Search for the cell housing the specified text and yield its (X, Y) center coordinate. 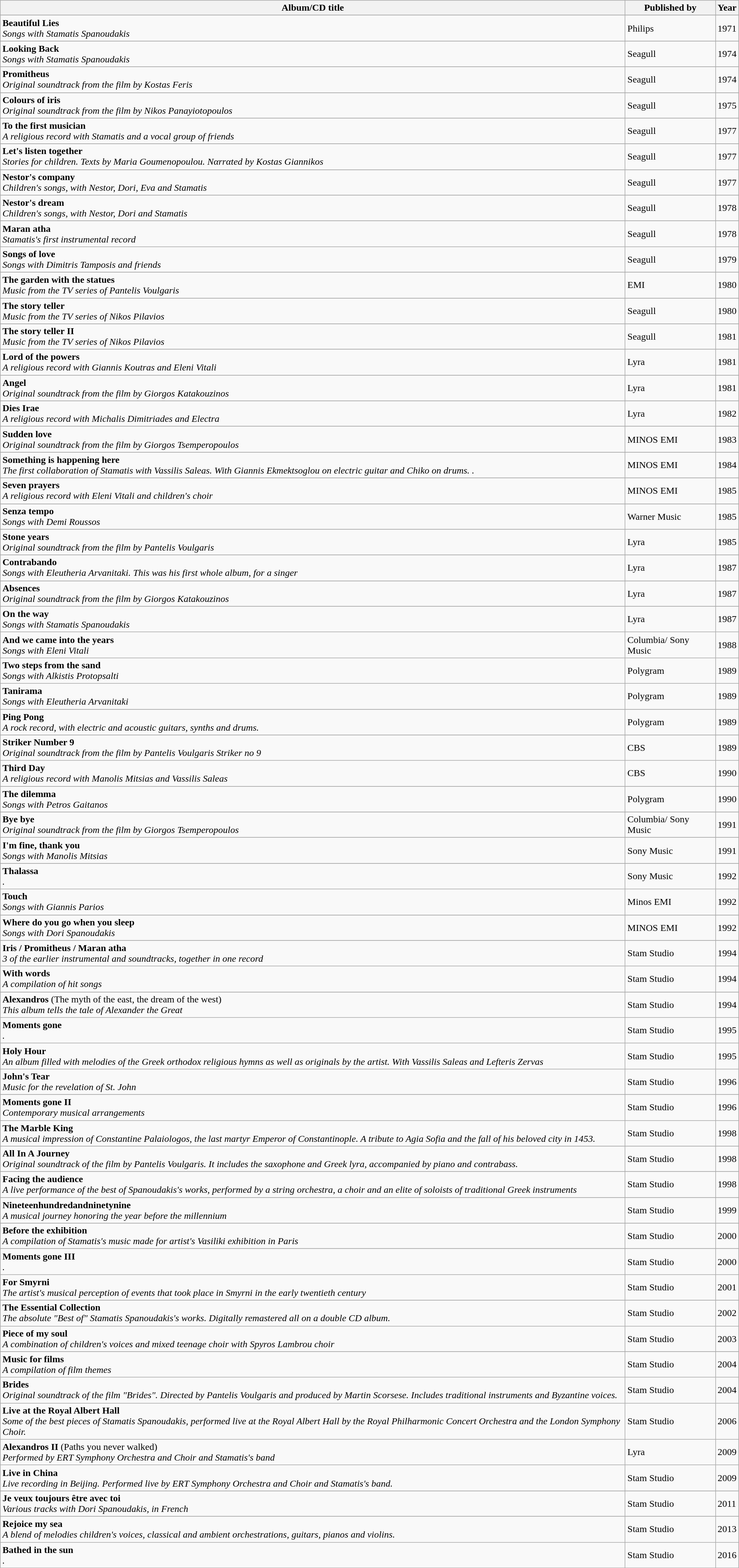
1999 (727, 1210)
Iris / Promitheus / Maran atha3 of the earlier instrumental and soundtracks, together in one record (313, 953)
The story tellerMusic from the TV series of Nikos Pilavios (313, 310)
All In A JourneyOriginal soundtrack of the film by Pantelis Voulgaris. It includes the saxophone and Greek lyra, accompanied by piano and contrabass. (313, 1159)
The Essential CollectionThe absolute "Best of" Stamatis Spanoudakis's works. Digitally remastered all on a double CD album. (313, 1313)
Piece of my soulA combination of children's voices and mixed teenage choir with Spyros Lambrou choir (313, 1339)
TouchSongs with Giannis Parios (313, 902)
I'm fine, thank youSongs with Manolis Mitsias (313, 851)
Warner Music (670, 517)
Published by (670, 8)
Thalassa. (313, 876)
2002 (727, 1313)
The garden with the statuesMusic from the TV series of Pantelis Voulgaris (313, 285)
Minos EMI (670, 902)
Bathed in the sun. (313, 1555)
2013 (727, 1529)
Alexandros II (Paths you never walked)Performed by ERT Symphony Orchestra and Choir and Stamatis's band (313, 1452)
1983 (727, 439)
Colours of irisOriginal soundtrack from the film by Nikos Panayiotopoulos (313, 105)
NineteenhundredandninetynineA musical journey honoring the year before the millennium (313, 1210)
Where do you go when you sleepSongs with Dori Spanoudakis (313, 927)
Beautiful LiesSongs with Stamatis Spanoudakis (313, 28)
Album/CD title (313, 8)
Senza tempoSongs with Demi Roussos (313, 517)
Songs of loveSongs with Dimitris Tamposis and friends (313, 259)
1975 (727, 105)
AngelOriginal soundtrack from the film by Giorgos Katakouzinos (313, 388)
Third DayA religious record with Manolis Mitsias and Vassilis Saleas (313, 773)
John's TearMusic for the revelation of St. John (313, 1081)
Two steps from the sandSongs with Alkistis Protopsalti (313, 671)
Live in ChinaLive recording in Beijing. Performed live by ERT Symphony Orchestra and Choir and Stamatis's band. (313, 1478)
TaniramaSongs with Eleutheria Arvanitaki (313, 696)
The dilemmaSongs with Petros Gaitanos (313, 799)
Ping PongA rock record, with electric and acoustic guitars, synths and drums. (313, 722)
ΕΜΙ (670, 285)
AbsencesOriginal soundtrack from the film by Giorgos Katakouzinos (313, 593)
2003 (727, 1339)
Bye byeOriginal soundtrack from the film by Giorgos Tsemperopoulos (313, 825)
Rejoice my seaA blend of melodies children's voices, classical and ambient orchestrations, guitars, pianos and violins. (313, 1529)
Music for filmsA compilation of film themes (313, 1364)
Dies IraeA religious record with Michalis Dimitriades and Electra (313, 414)
Striker Number 9Original soundtrack from the film by Pantelis Voulgaris Striker no 9 (313, 748)
1984 (727, 465)
The story teller ΙΙMusic from the TV series of Nikos Pilavios (313, 337)
Sudden loveOriginal soundtrack from the film by Giorgos Tsemperopoulos (313, 439)
Stone yearsOriginal soundtrack from the film by Pantelis Voulgaris (313, 542)
Maran athaStamatis's first instrumental record (313, 234)
ContrabandoSongs with Eleutheria Arvanitaki. This was his first whole album, for a singer (313, 568)
Philips (670, 28)
Before the exhibitionA compilation of Stamatis's music made for artist's Vasiliki exhibition in Paris (313, 1236)
Moments gone IIContemporary musical arrangements (313, 1107)
1988 (727, 645)
Let's listen togetherStories for children. Texts by Maria Goumenopoulou. Nαrrαted by Kostas Giannikos (313, 156)
1982 (727, 414)
1971 (727, 28)
Year (727, 8)
Moments gone III. (313, 1262)
Looking BackSongs with Stamatis Spanoudakis (313, 54)
On the waySongs with Stamatis Spanoudakis (313, 619)
PromitheusOriginal soundtrack from the film by Kostas Feris (313, 80)
To the first musicianA religious record with Stamatis and a vocal group of friends (313, 131)
2011 (727, 1503)
Nestor's dreamChildren's songs, with Nestor, Dori and Stamatis (313, 208)
Alexandros (The myth of the east, the dream of the west)This album tells the tale of Alexander the Great (313, 1005)
And we came into the yearsSongs with Eleni Vitali (313, 645)
With wordsA compilation of hit songs (313, 979)
2016 (727, 1555)
Seven prayersA religious record with Eleni Vitali and children's choir (313, 491)
For SmyrniThe artist's musical perception of events that took place in Smyrni in the early twentieth century (313, 1288)
Je veux toujours être avec toiVarious tracks with Dori Spanoudakis, in French (313, 1503)
2001 (727, 1288)
Nestor's companyChildren's songs, with Nestor, Dori, Eva and Stamatis (313, 182)
1979 (727, 259)
Moments gone. (313, 1030)
2006 (727, 1421)
Lord of the powersA religious record with Giannis Koutras and Eleni Vitali (313, 363)
